Search for the cell housing the specified text and yield its (X, Y) center coordinate. 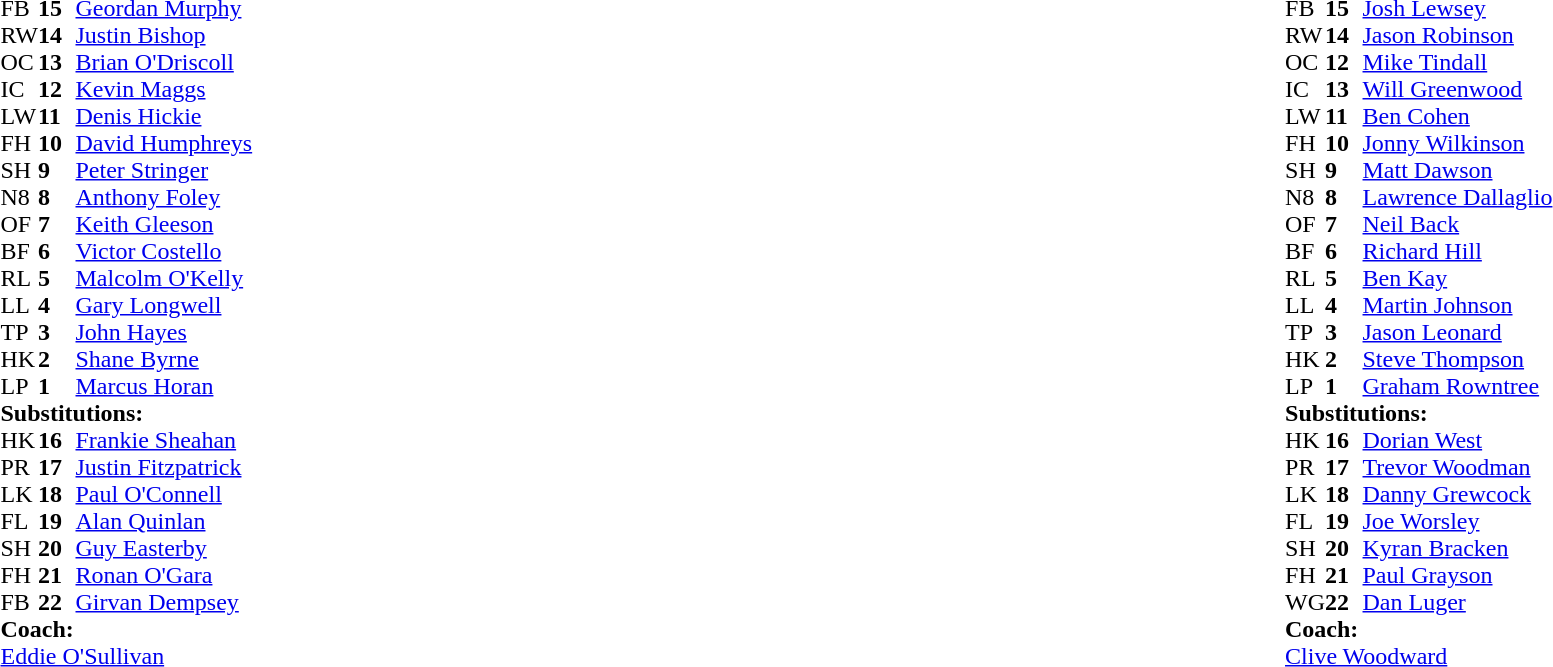
Justin Fitzpatrick (164, 468)
Mike Tindall (1458, 62)
Paul O'Connell (164, 494)
Gary Longwell (164, 306)
Girvan Dempsey (164, 602)
John Hayes (164, 332)
Will Greenwood (1458, 90)
Neil Back (1458, 224)
Richard Hill (1458, 252)
Trevor Woodman (1458, 468)
Dorian West (1458, 440)
Keith Gleeson (164, 224)
Matt Dawson (1458, 170)
Shane Byrne (164, 360)
Malcolm O'Kelly (164, 278)
Marcus Horan (164, 386)
Kevin Maggs (164, 90)
Danny Grewcock (1458, 494)
Kyran Bracken (1458, 548)
Paul Grayson (1458, 576)
Alan Quinlan (164, 522)
Jason Robinson (1458, 36)
Jason Leonard (1458, 332)
Joe Worsley (1458, 522)
Brian O'Driscoll (164, 62)
Martin Johnson (1458, 306)
David Humphreys (164, 144)
Peter Stringer (164, 170)
Justin Bishop (164, 36)
Dan Luger (1458, 602)
Victor Costello (164, 252)
Lawrence Dallaglio (1458, 198)
Frankie Sheahan (164, 440)
Ben Kay (1458, 278)
Anthony Foley (164, 198)
WG (1305, 602)
Denis Hickie (164, 116)
Graham Rowntree (1458, 386)
Ronan O'Gara (164, 576)
Ben Cohen (1458, 116)
Guy Easterby (164, 548)
Steve Thompson (1458, 360)
FB (19, 602)
Jonny Wilkinson (1458, 144)
